Search for the cell housing the specified text and yield its (x, y) center coordinate. 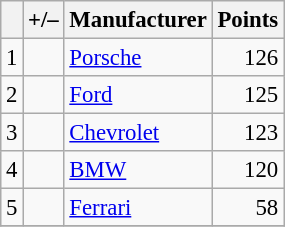
BMW (138, 170)
120 (248, 170)
Ferrari (138, 208)
126 (248, 58)
+/– (44, 20)
Ford (138, 95)
Points (248, 20)
Chevrolet (138, 133)
2 (12, 95)
Manufacturer (138, 20)
Porsche (138, 58)
3 (12, 133)
5 (12, 208)
4 (12, 170)
123 (248, 133)
125 (248, 95)
1 (12, 58)
58 (248, 208)
